Find where the given text appears and provide that cell's center as [x, y] coordinate. 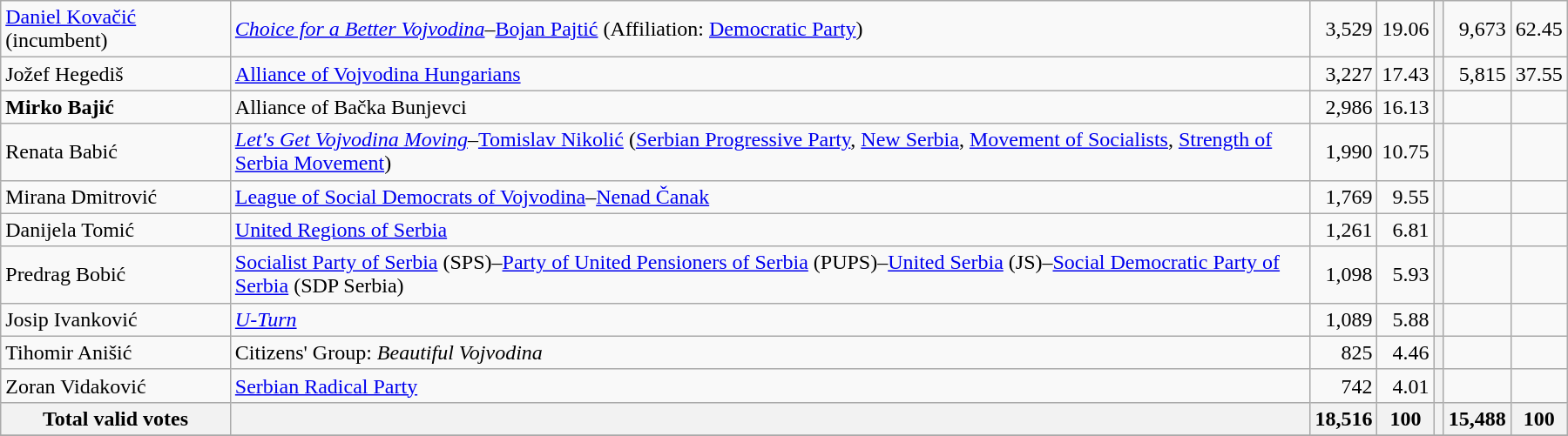
37.55 [1538, 74]
2,986 [1343, 107]
5.88 [1406, 319]
15,488 [1477, 419]
1,261 [1343, 230]
Let's Get Vojvodina Moving–Tomislav Nikolić (Serbian Progressive Party, New Serbia, Movement of Socialists, Strength of Serbia Movement) [770, 151]
10.75 [1406, 151]
Citizens' Group: Beautiful Vojvodina [770, 352]
Danijela Tomić [116, 230]
3,227 [1343, 74]
742 [1343, 386]
4.46 [1406, 352]
9.55 [1406, 197]
1,990 [1343, 151]
5.93 [1406, 275]
19.06 [1406, 30]
Total valid votes [116, 419]
1,089 [1343, 319]
Renata Babić [116, 151]
3,529 [1343, 30]
United Regions of Serbia [770, 230]
1,769 [1343, 197]
825 [1343, 352]
Josip Ivanković [116, 319]
Daniel Kovačić (incumbent) [116, 30]
18,516 [1343, 419]
Alliance of Vojvodina Hungarians [770, 74]
6.81 [1406, 230]
Serbian Radical Party [770, 386]
5,815 [1477, 74]
4.01 [1406, 386]
1,098 [1343, 275]
Zoran Vidaković [116, 386]
62.45 [1538, 30]
Socialist Party of Serbia (SPS)–Party of United Pensioners of Serbia (PUPS)–United Serbia (JS)–Social Democratic Party of Serbia (SDP Serbia) [770, 275]
Mirko Bajić [116, 107]
U-Turn [770, 319]
16.13 [1406, 107]
Mirana Dmitrović [116, 197]
Predrag Bobić [116, 275]
Tihomir Anišić [116, 352]
League of Social Democrats of Vojvodina–Nenad Čanak [770, 197]
Choice for a Better Vojvodina–Bojan Pajtić (Affiliation: Democratic Party) [770, 30]
17.43 [1406, 74]
Jožef Hegediš [116, 74]
9,673 [1477, 30]
Alliance of Bačka Bunjevci [770, 107]
